Pinpoint the cell where the given text exists, returning its (x, y) midpoint coordinate. 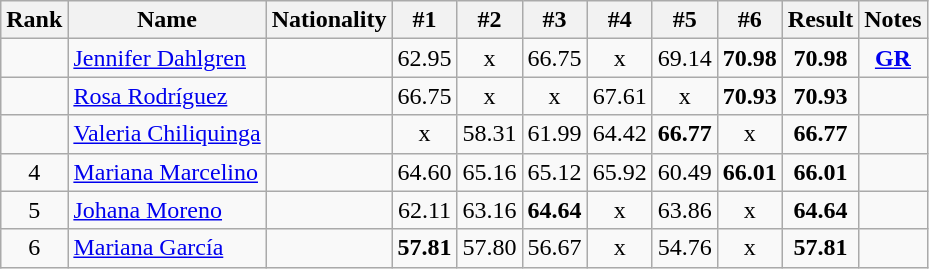
#6 (750, 20)
61.99 (554, 134)
#3 (554, 20)
Nationality (329, 20)
69.14 (684, 58)
Johana Moreno (167, 210)
#5 (684, 20)
Mariana Marcelino (167, 172)
62.95 (424, 58)
Valeria Chiliquinga (167, 134)
Rank (34, 20)
Notes (893, 20)
65.92 (620, 172)
58.31 (490, 134)
Rosa Rodríguez (167, 96)
54.76 (684, 248)
GR (893, 58)
57.80 (490, 248)
Jennifer Dahlgren (167, 58)
67.61 (620, 96)
64.60 (424, 172)
#4 (620, 20)
65.16 (490, 172)
Result (820, 20)
Mariana García (167, 248)
60.49 (684, 172)
56.67 (554, 248)
63.86 (684, 210)
#2 (490, 20)
6 (34, 248)
62.11 (424, 210)
5 (34, 210)
65.12 (554, 172)
63.16 (490, 210)
64.42 (620, 134)
Name (167, 20)
4 (34, 172)
#1 (424, 20)
